Detect which cell encompasses the target text, then output its [x, y] center coordinate. 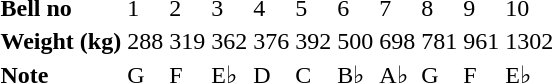
288 [146, 41]
961 [482, 41]
392 [314, 41]
319 [188, 41]
362 [230, 41]
781 [440, 41]
500 [356, 41]
698 [398, 41]
376 [272, 41]
